For the text-containing cell, return its midpoint in (x, y) coordinate format. 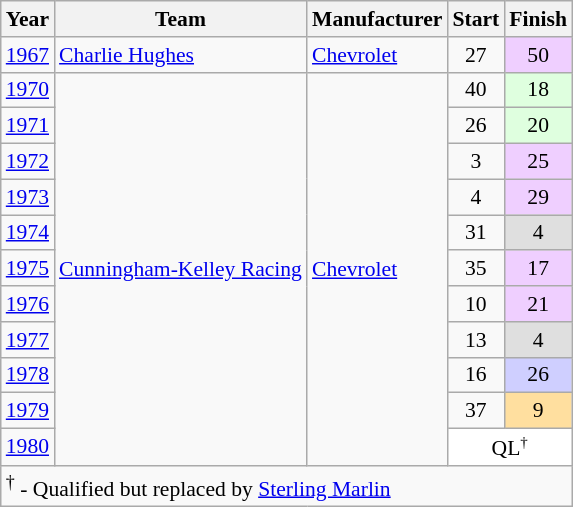
10 (476, 304)
27 (476, 55)
9 (538, 411)
1967 (28, 55)
1972 (28, 162)
35 (476, 269)
29 (538, 197)
31 (476, 233)
Year (28, 19)
Start (476, 19)
25 (538, 162)
20 (538, 126)
1980 (28, 448)
Charlie Hughes (180, 55)
1979 (28, 411)
1977 (28, 340)
21 (538, 304)
50 (538, 55)
1970 (28, 90)
Manufacturer (377, 19)
16 (476, 375)
QL† (510, 448)
1973 (28, 197)
1976 (28, 304)
† - Qualified but replaced by Sterling Marlin (286, 486)
1974 (28, 233)
17 (538, 269)
Team (180, 19)
1975 (28, 269)
1978 (28, 375)
1971 (28, 126)
37 (476, 411)
40 (476, 90)
Cunningham-Kelley Racing (180, 268)
3 (476, 162)
Finish (538, 19)
18 (538, 90)
13 (476, 340)
